Search for the cell housing the specified text and yield its [X, Y] center coordinate. 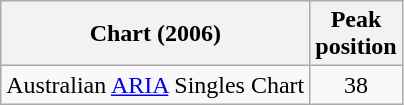
Peakposition [356, 34]
38 [356, 85]
Australian ARIA Singles Chart [156, 85]
Chart (2006) [156, 34]
